Identify which cell holds the provided text, then report its [X, Y] central coordinate. 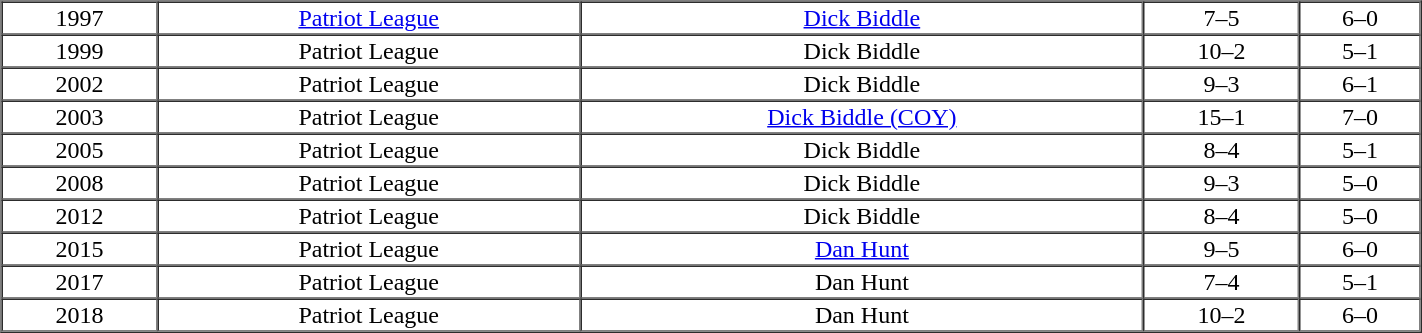
Dick Biddle (COY) [862, 116]
2002 [80, 84]
7–0 [1360, 116]
2008 [80, 182]
2003 [80, 116]
7–4 [1222, 282]
2018 [80, 314]
7–5 [1222, 18]
6–1 [1360, 84]
1999 [80, 50]
1997 [80, 18]
2015 [80, 248]
2017 [80, 282]
2005 [80, 150]
15–1 [1222, 116]
9–5 [1222, 248]
2012 [80, 216]
